Search for the cell housing the specified text and yield its [X, Y] center coordinate. 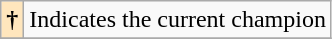
Indicates the current champion [178, 20]
† [12, 20]
